Search for the cell housing the specified text and yield its (X, Y) center coordinate. 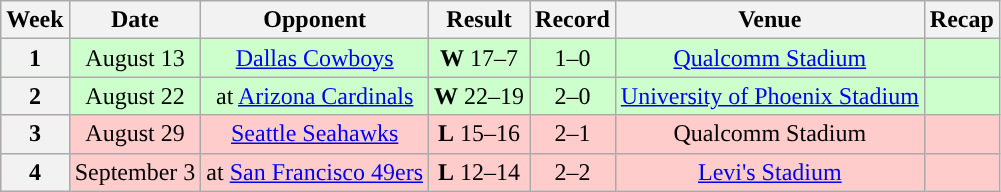
University of Phoenix Stadium (770, 96)
Date (135, 20)
August 13 (135, 58)
Recap (962, 20)
W 22–19 (480, 96)
3 (35, 134)
2 (35, 96)
at San Francisco 49ers (315, 172)
2–2 (573, 172)
1 (35, 58)
L 12–14 (480, 172)
August 22 (135, 96)
4 (35, 172)
September 3 (135, 172)
2–0 (573, 96)
L 15–16 (480, 134)
Week (35, 20)
1–0 (573, 58)
August 29 (135, 134)
W 17–7 (480, 58)
2–1 (573, 134)
Seattle Seahawks (315, 134)
Dallas Cowboys (315, 58)
Opponent (315, 20)
Levi's Stadium (770, 172)
Record (573, 20)
Result (480, 20)
Venue (770, 20)
at Arizona Cardinals (315, 96)
